From the cell containing the given text, extract its center point as [X, Y] coordinate. 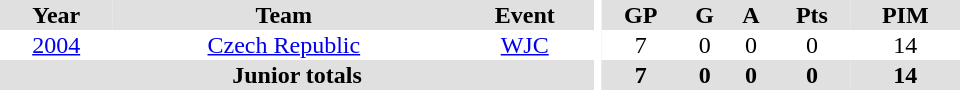
2004 [56, 45]
PIM [905, 15]
Year [56, 15]
GP [641, 15]
WJC [524, 45]
Event [524, 15]
Team [284, 15]
G [705, 15]
A [752, 15]
Junior totals [297, 75]
Pts [812, 15]
Czech Republic [284, 45]
